Detect which cell encompasses the target text, then output its (x, y) center coordinate. 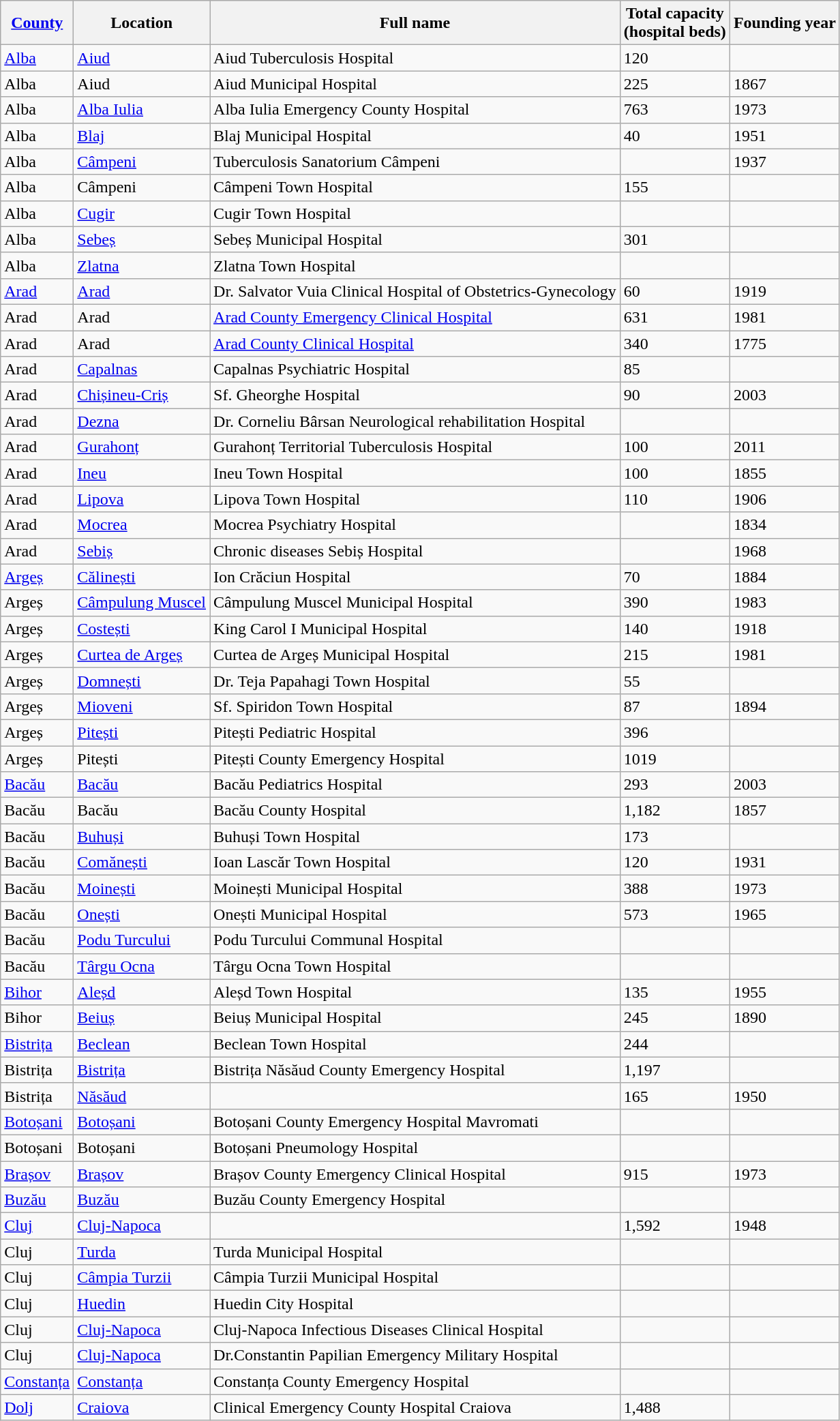
1,488 (675, 1407)
1951 (784, 136)
215 (675, 655)
Ion Crăciun Hospital (415, 577)
1890 (784, 1018)
396 (675, 732)
1931 (784, 863)
Brașov County Emergency Clinical Hospital (415, 1173)
Podu Turcului (142, 940)
85 (675, 370)
165 (675, 1096)
1894 (784, 706)
140 (675, 629)
Pitești Pediatric Hospital (415, 732)
Zlatna (142, 265)
Capalnas Psychiatric Hospital (415, 370)
60 (675, 291)
Târgu Ocna (142, 966)
1955 (784, 992)
Câmpia Turzii (142, 1278)
155 (675, 188)
King Carol I Municipal Hospital (415, 629)
Moinești Municipal Hospital (415, 888)
1919 (784, 291)
1965 (784, 914)
Dezna (142, 421)
1867 (784, 84)
Mocrea Psychiatry Hospital (415, 525)
Aiud Municipal Hospital (415, 84)
Beclean (142, 1044)
87 (675, 706)
Full name (415, 23)
Mioveni (142, 706)
573 (675, 914)
Tuberculosis Sanatorium Câmpeni (415, 162)
Comănești (142, 863)
55 (675, 680)
Botoșani County Emergency Hospital Mavromati (415, 1122)
1,182 (675, 811)
1937 (784, 162)
Costești (142, 629)
244 (675, 1044)
Câmpeni Town Hospital (415, 188)
1855 (784, 473)
Sebeș (142, 239)
Dr. Corneliu Bârsan Neurological rehabilitation Hospital (415, 421)
Bacău County Hospital (415, 811)
388 (675, 888)
Alba Iulia Emergency County Hospital (415, 110)
1884 (784, 577)
County (37, 23)
1918 (784, 629)
110 (675, 499)
Cugir (142, 213)
Aleșd (142, 992)
Sf. Gheorghe Hospital (415, 395)
Zlatna Town Hospital (415, 265)
245 (675, 1018)
Dr. Salvator Vuia Clinical Hospital of Obstetrics-Gynecology (415, 291)
Chronic diseases Sebiș Hospital (415, 551)
Onești Municipal Hospital (415, 914)
Ineu (142, 473)
340 (675, 343)
Gurahonț Territorial Tuberculosis Hospital (415, 447)
Câmpulung Muscel (142, 603)
Curtea de Argeș Municipal Hospital (415, 655)
Arad County Emergency Clinical Hospital (415, 317)
Sf. Spiridon Town Hospital (415, 706)
Sebeș Municipal Hospital (415, 239)
Ioan Lascăr Town Hospital (415, 863)
Huedin (142, 1304)
Aiud Tuberculosis Hospital (415, 58)
Alba Iulia (142, 110)
Constanța County Emergency Hospital (415, 1381)
Turda (142, 1252)
Cluj-Napoca Infectious Diseases Clinical Hospital (415, 1330)
Cugir Town Hospital (415, 213)
Onești (142, 914)
Capalnas (142, 370)
Curtea de Argeș (142, 655)
293 (675, 785)
Câmpia Turzii Municipal Hospital (415, 1278)
Turda Municipal Hospital (415, 1252)
1950 (784, 1096)
Lipova Town Hospital (415, 499)
390 (675, 603)
Moinești (142, 888)
Buhuși (142, 837)
915 (675, 1173)
Lipova (142, 499)
Aleșd Town Hospital (415, 992)
Huedin City Hospital (415, 1304)
Mocrea (142, 525)
Bistrița Năsăud County Emergency Hospital (415, 1070)
70 (675, 577)
Călinești (142, 577)
Gurahonț (142, 447)
1983 (784, 603)
2011 (784, 447)
Buhuși Town Hospital (415, 837)
763 (675, 110)
Arad County Clinical Hospital (415, 343)
Buzău County Emergency Hospital (415, 1200)
1906 (784, 499)
Clinical Emergency County Hospital Craiova (415, 1407)
Bacău Pediatrics Hospital (415, 785)
Ineu Town Hospital (415, 473)
1948 (784, 1226)
1,197 (675, 1070)
1834 (784, 525)
Blaj Municipal Hospital (415, 136)
Câmpulung Muscel Municipal Hospital (415, 603)
90 (675, 395)
1857 (784, 811)
Beclean Town Hospital (415, 1044)
225 (675, 84)
135 (675, 992)
Dr.Constantin Papilian Emergency Military Hospital (415, 1356)
Târgu Ocna Town Hospital (415, 966)
173 (675, 837)
Chișineu-Criș (142, 395)
Năsăud (142, 1096)
Founding year (784, 23)
Dr. Teja Papahagi Town Hospital (415, 680)
Location (142, 23)
Blaj (142, 136)
Total capacity (hospital beds) (675, 23)
Sebiș (142, 551)
1968 (784, 551)
Beiuș (142, 1018)
Botoșani Pneumology Hospital (415, 1148)
301 (675, 239)
40 (675, 136)
1,592 (675, 1226)
Pitești County Emergency Hospital (415, 759)
Domnești (142, 680)
Craiova (142, 1407)
Dolj (37, 1407)
631 (675, 317)
1775 (784, 343)
Beiuș Municipal Hospital (415, 1018)
Podu Turcului Communal Hospital (415, 940)
1019 (675, 759)
